Output the [x, y] coordinate of the center of the cell containing the given text.  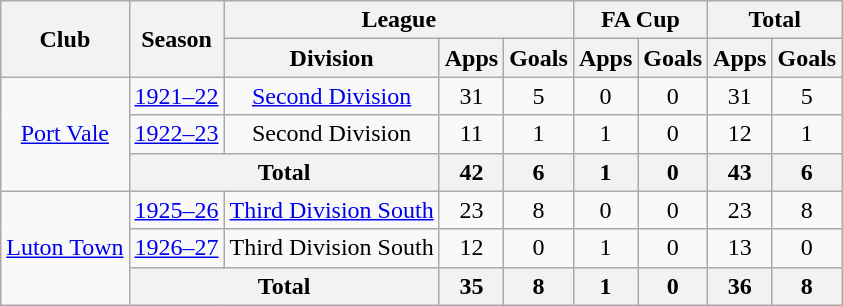
36 [740, 286]
13 [740, 248]
Club [65, 39]
Port Vale [65, 134]
1925–26 [176, 210]
1926–27 [176, 248]
League [398, 20]
1921–22 [176, 96]
42 [471, 172]
FA Cup [640, 20]
1922–23 [176, 134]
43 [740, 172]
Luton Town [65, 248]
35 [471, 286]
Season [176, 39]
11 [471, 134]
Division [332, 58]
